Extract the (x, y) coordinate from the center of the cell holding the provided text.  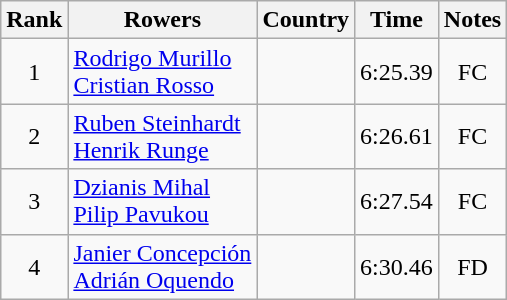
6:30.46 (397, 266)
Country (306, 20)
Rank (34, 20)
FD (472, 266)
Rowers (162, 20)
Janier ConcepciónAdrián Oquendo (162, 266)
3 (34, 202)
1 (34, 72)
4 (34, 266)
Time (397, 20)
2 (34, 136)
Notes (472, 20)
6:25.39 (397, 72)
6:26.61 (397, 136)
Ruben SteinhardtHenrik Runge (162, 136)
Dzianis MihalPilip Pavukou (162, 202)
Rodrigo MurilloCristian Rosso (162, 72)
6:27.54 (397, 202)
